For the text-containing cell, return its midpoint in (X, Y) coordinate format. 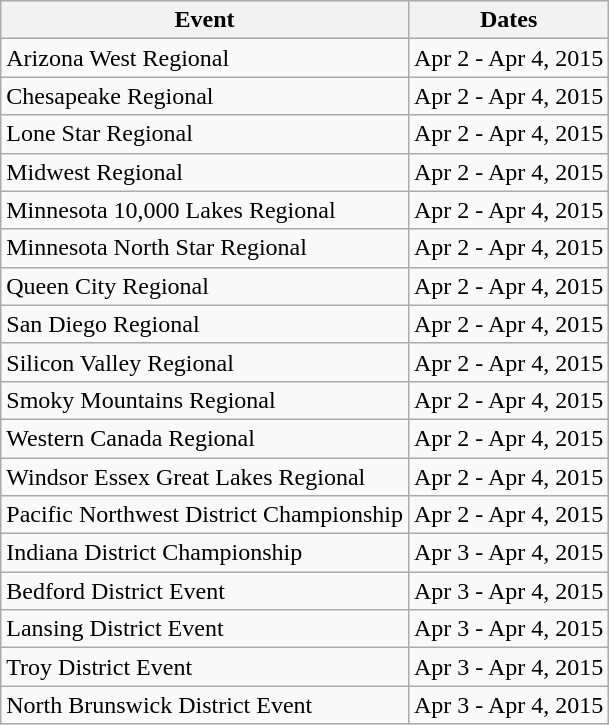
Troy District Event (205, 667)
Event (205, 20)
Queen City Regional (205, 286)
Bedford District Event (205, 591)
Dates (508, 20)
Western Canada Regional (205, 438)
Minnesota North Star Regional (205, 248)
Arizona West Regional (205, 58)
Pacific Northwest District Championship (205, 515)
Windsor Essex Great Lakes Regional (205, 477)
Silicon Valley Regional (205, 362)
Midwest Regional (205, 172)
Chesapeake Regional (205, 96)
North Brunswick District Event (205, 705)
Lone Star Regional (205, 134)
Minnesota 10,000 Lakes Regional (205, 210)
Smoky Mountains Regional (205, 400)
San Diego Regional (205, 324)
Indiana District Championship (205, 553)
Lansing District Event (205, 629)
